Return [x, y] of the center of cell containing provided text 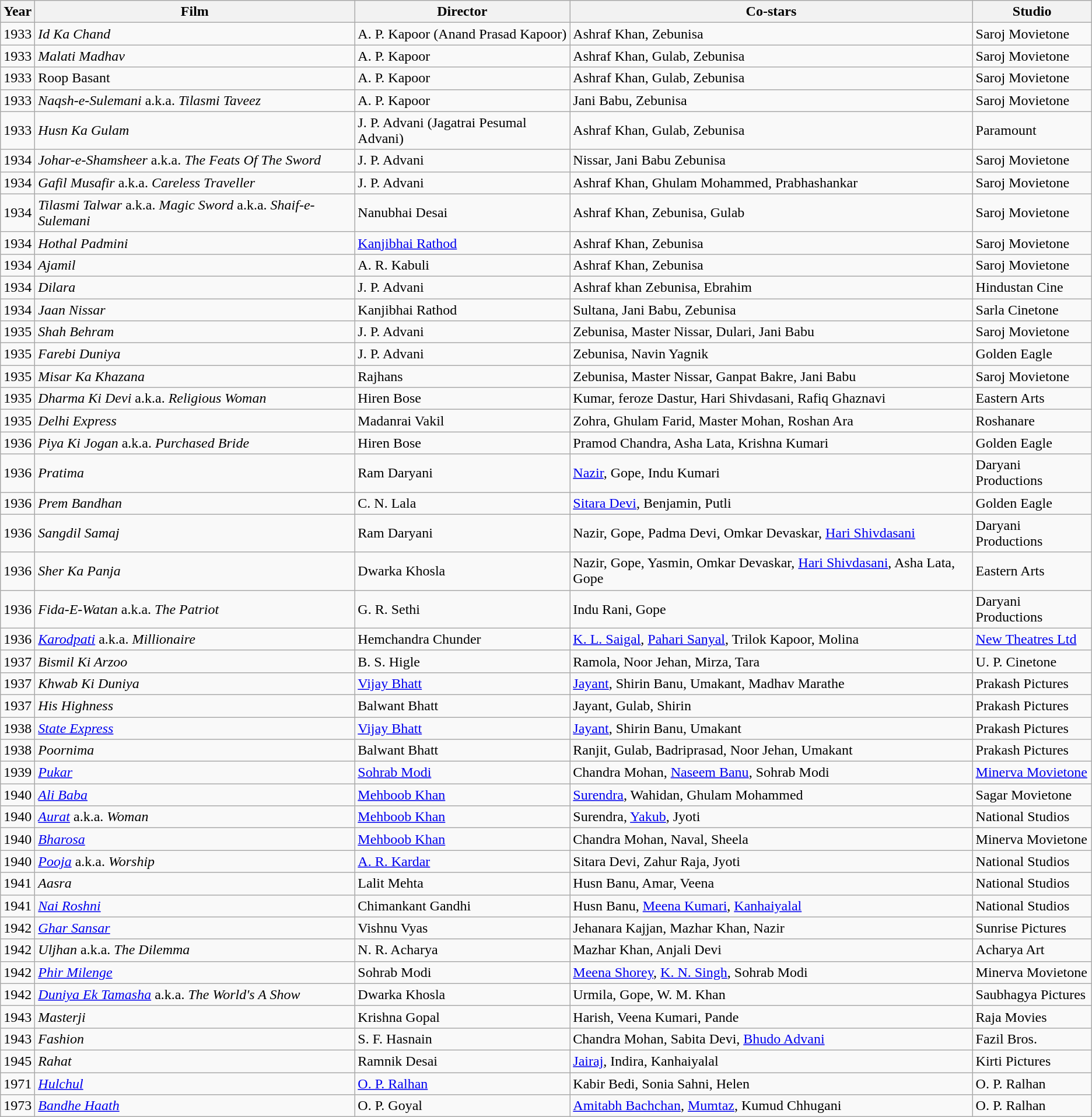
Aurat a.k.a. Woman [195, 817]
Rahat [195, 1061]
Studio [1032, 12]
Kabir Bedi, Sonia Sahni, Helen [771, 1084]
Shah Behram [195, 332]
Poornima [195, 751]
Sarla Cinetone [1032, 310]
Duniya Ek Tamasha a.k.a. The World's A Show [195, 994]
Kumar, feroze Dastur, Hari Shivdasani, Rafiq Ghaznavi [771, 399]
1973 [17, 1106]
Harish, Veena Kumari, Pande [771, 1017]
A. P. Kapoor (Anand Prasad Kapoor) [462, 34]
Jairaj, Indira, Kanhaiyalal [771, 1061]
Id Ka Chand [195, 34]
Madanrai Vakil [462, 421]
New Theatres Ltd [1032, 639]
Lalit Mehta [462, 884]
Husn Ka Gulam [195, 131]
Husn Banu, Meena Kumari, Kanhaiyalal [771, 906]
Zebunisa, Master Nissar, Ganpat Bakre, Jani Babu [771, 376]
Nai Roshni [195, 906]
Jayant, Shirin Banu, Umakant, Madhav Marathe [771, 683]
A. R. Kardar [462, 861]
Uljhan a.k.a. The Dilemma [195, 950]
S. F. Hasnain [462, 1039]
B. S. Higle [462, 661]
Pratima [195, 473]
A. R. Kabuli [462, 265]
Sagar Movietone [1032, 795]
State Express [195, 728]
Chandra Mohan, Naval, Sheela [771, 839]
Mazhar Khan, Anjali Devi [771, 950]
Misar Ka Khazana [195, 376]
Sher Ka Panja [195, 571]
Fida-E-Watan a.k.a. The Patriot [195, 609]
Sunrise Pictures [1032, 928]
Sangdil Samaj [195, 533]
Pukar [195, 773]
Piya Ki Jogan a.k.a. Purchased Bride [195, 443]
Ajamil [195, 265]
Saubhagya Pictures [1032, 994]
Bharosa [195, 839]
Zohra, Ghulam Farid, Master Mohan, Roshan Ara [771, 421]
Pooja a.k.a. Worship [195, 861]
Hemchandra Chunder [462, 639]
Sitara Devi, Benjamin, Putli [771, 503]
Ali Baba [195, 795]
Indu Rani, Gope [771, 609]
Chimankant Gandhi [462, 906]
1945 [17, 1061]
Nissar, Jani Babu Zebunisa [771, 160]
Fazil Bros. [1032, 1039]
Krishna Gopal [462, 1017]
1939 [17, 773]
Aasra [195, 884]
Nazir, Gope, Indu Kumari [771, 473]
Pramod Chandra, Asha Lata, Krishna Kumari [771, 443]
Farebi Duniya [195, 354]
Co-stars [771, 12]
Director [462, 12]
Sitara Devi, Zahur Raja, Jyoti [771, 861]
His Highness [195, 706]
Paramount [1032, 131]
Ashraf khan Zebunisa, Ebrahim [771, 287]
Gafil Musafir a.k.a. Careless Traveller [195, 183]
Kirti Pictures [1032, 1061]
Raja Movies [1032, 1017]
G. R. Sethi [462, 609]
Sultana, Jani Babu, Zebunisa [771, 310]
Jaan Nissar [195, 310]
Film [195, 12]
Ghar Sansar [195, 928]
Khwab Ki Duniya [195, 683]
Nazir, Gope, Padma Devi, Omkar Devaskar, Hari Shivdasani [771, 533]
Nanubhai Desai [462, 212]
Johar-e-Shamsheer a.k.a. The Feats Of The Sword [195, 160]
Jayant, Shirin Banu, Umakant [771, 728]
Tilasmi Talwar a.k.a. Magic Sword a.k.a. Shaif-e-Sulemani [195, 212]
Amitabh Bachchan, Mumtaz, Kumud Chhugani [771, 1106]
C. N. Lala [462, 503]
Prem Bandhan [195, 503]
Jayant, Gulab, Shirin [771, 706]
Bismil Ki Arzoo [195, 661]
Zebunisa, Master Nissar, Dulari, Jani Babu [771, 332]
Ashraf Khan, Ghulam Mohammed, Prabhashankar [771, 183]
Ramola, Noor Jehan, Mirza, Tara [771, 661]
U. P. Cinetone [1032, 661]
Bandhe Haath [195, 1106]
Karodpati a.k.a. Millionaire [195, 639]
J. P. Advani (Jagatrai Pesumal Advani) [462, 131]
Rajhans [462, 376]
Vishnu Vyas [462, 928]
Jani Babu, Zebunisa [771, 100]
Ranjit, Gulab, Badriprasad, Noor Jehan, Umakant [771, 751]
Surendra, Wahidan, Ghulam Mohammed [771, 795]
Fashion [195, 1039]
Husn Banu, Amar, Veena [771, 884]
N. R. Acharya [462, 950]
Dilara [195, 287]
Masterji [195, 1017]
Phir Milenge [195, 972]
Roop Basant [195, 78]
Surendra, Yakub, Jyoti [771, 817]
Nazir, Gope, Yasmin, Omkar Devaskar, Hari Shivdasani, Asha Lata, Gope [771, 571]
Meena Shorey, K. N. Singh, Sohrab Modi [771, 972]
1971 [17, 1084]
Ramnik Desai [462, 1061]
Naqsh-e-Sulemani a.k.a. Tilasmi Taveez [195, 100]
Chandra Mohan, Naseem Banu, Sohrab Modi [771, 773]
Ashraf Khan, Zebunisa, Gulab [771, 212]
Year [17, 12]
Malati Madhav [195, 56]
Hothal Padmini [195, 243]
Chandra Mohan, Sabita Devi, Bhudo Advani [771, 1039]
O. P. Goyal [462, 1106]
K. L. Saigal, Pahari Sanyal, Trilok Kapoor, Molina [771, 639]
Acharya Art [1032, 950]
Hindustan Cine [1032, 287]
Dharma Ki Devi a.k.a. Religious Woman [195, 399]
Urmila, Gope, W. M. Khan [771, 994]
Jehanara Kajjan, Mazhar Khan, Nazir [771, 928]
Hulchul [195, 1084]
Zebunisa, Navin Yagnik [771, 354]
Roshanare [1032, 421]
Delhi Express [195, 421]
